Detect which cell encompasses the target text, then output its (X, Y) center coordinate. 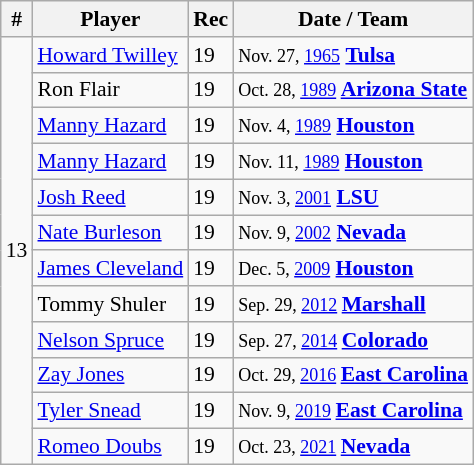
Oct. 29, 2016 East Carolina (353, 375)
Josh Reed (110, 197)
Nelson Spruce (110, 340)
Romeo Doubs (110, 447)
Nate Burleson (110, 233)
Sep. 27, 2014 Colorado (353, 340)
Tyler Snead (110, 411)
13 (17, 251)
Nov. 3, 2001 LSU (353, 197)
Howard Twilley (110, 55)
Nov. 9, 2002 Nevada (353, 233)
James Cleveland (110, 269)
Tommy Shuler (110, 304)
Sep. 29, 2012 Marshall (353, 304)
Date / Team (353, 19)
Nov. 9, 2019 East Carolina (353, 411)
Nov. 11, 1989 Houston (353, 162)
Rec (210, 19)
Oct. 23, 2021 Nevada (353, 447)
Nov. 27, 1965 Tulsa (353, 55)
Nov. 4, 1989 Houston (353, 126)
Oct. 28, 1989 Arizona State (353, 90)
Player (110, 19)
Zay Jones (110, 375)
# (17, 19)
Dec. 5, 2009 Houston (353, 269)
Ron Flair (110, 90)
